Return the [X, Y] coordinate for the center point of the cell that contains the specified text.  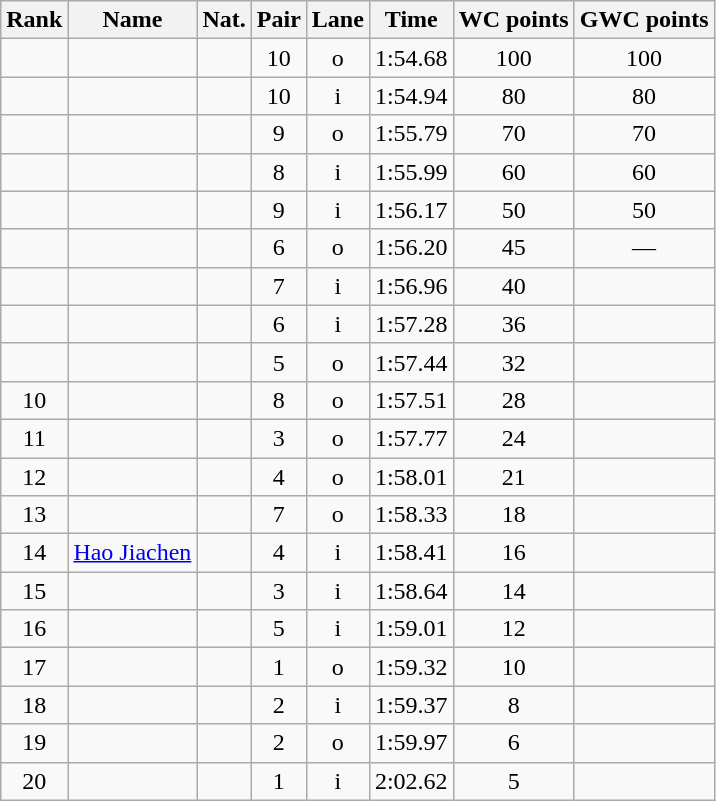
1:56.96 [411, 286]
1:58.01 [411, 477]
2:02.62 [411, 781]
15 [34, 591]
1:58.41 [411, 553]
1:59.01 [411, 629]
1:57.77 [411, 438]
1:56.17 [411, 210]
19 [34, 743]
Rank [34, 20]
Lane [338, 20]
— [644, 248]
24 [514, 438]
Time [411, 20]
1:57.28 [411, 324]
13 [34, 515]
1:59.37 [411, 705]
Name [132, 20]
1:59.97 [411, 743]
20 [34, 781]
1:58.64 [411, 591]
1:55.99 [411, 172]
WC points [514, 20]
Nat. [224, 20]
36 [514, 324]
11 [34, 438]
1:57.44 [411, 362]
Pair [278, 20]
1:58.33 [411, 515]
17 [34, 667]
1:54.68 [411, 58]
32 [514, 362]
Hao Jiachen [132, 553]
21 [514, 477]
1:55.79 [411, 134]
45 [514, 248]
40 [514, 286]
1:54.94 [411, 96]
GWC points [644, 20]
1:59.32 [411, 667]
1:56.20 [411, 248]
1:57.51 [411, 400]
28 [514, 400]
